Provide the [x, y] coordinate of the cell's center where the given text is located.  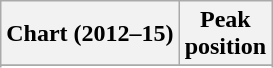
Chart (2012–15) [90, 34]
Peakposition [225, 34]
